Detect which cell encompasses the target text, then output its (x, y) center coordinate. 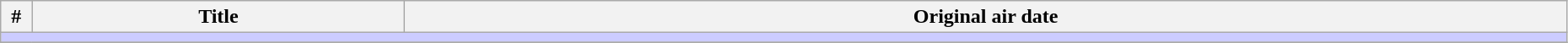
# (17, 17)
Original air date (985, 17)
Title (218, 17)
